Return [x, y] of the center of cell containing provided text 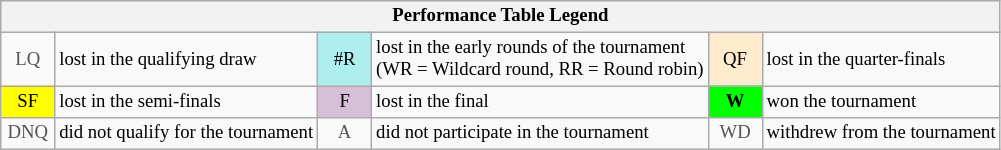
lost in the qualifying draw [186, 60]
LQ [28, 60]
lost in the early rounds of the tournament(WR = Wildcard round, RR = Round robin) [540, 60]
WD [735, 134]
lost in the semi-finals [186, 102]
Performance Table Legend [500, 16]
did not participate in the tournament [540, 134]
did not qualify for the tournament [186, 134]
lost in the quarter-finals [881, 60]
withdrew from the tournament [881, 134]
lost in the final [540, 102]
#R [345, 60]
W [735, 102]
A [345, 134]
QF [735, 60]
SF [28, 102]
won the tournament [881, 102]
F [345, 102]
DNQ [28, 134]
